Extract the [X, Y] coordinate from the center of the cell holding the provided text.  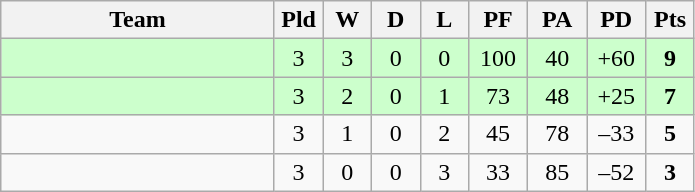
W [348, 20]
45 [498, 134]
100 [498, 58]
–52 [616, 172]
–33 [616, 134]
48 [558, 96]
73 [498, 96]
+25 [616, 96]
PF [498, 20]
7 [670, 96]
L [444, 20]
Pts [670, 20]
9 [670, 58]
5 [670, 134]
78 [558, 134]
PA [558, 20]
Team [138, 20]
33 [498, 172]
85 [558, 172]
40 [558, 58]
D [396, 20]
PD [616, 20]
+60 [616, 58]
Pld [298, 20]
